Return the [x, y] coordinate for the center point of the cell that contains the specified text.  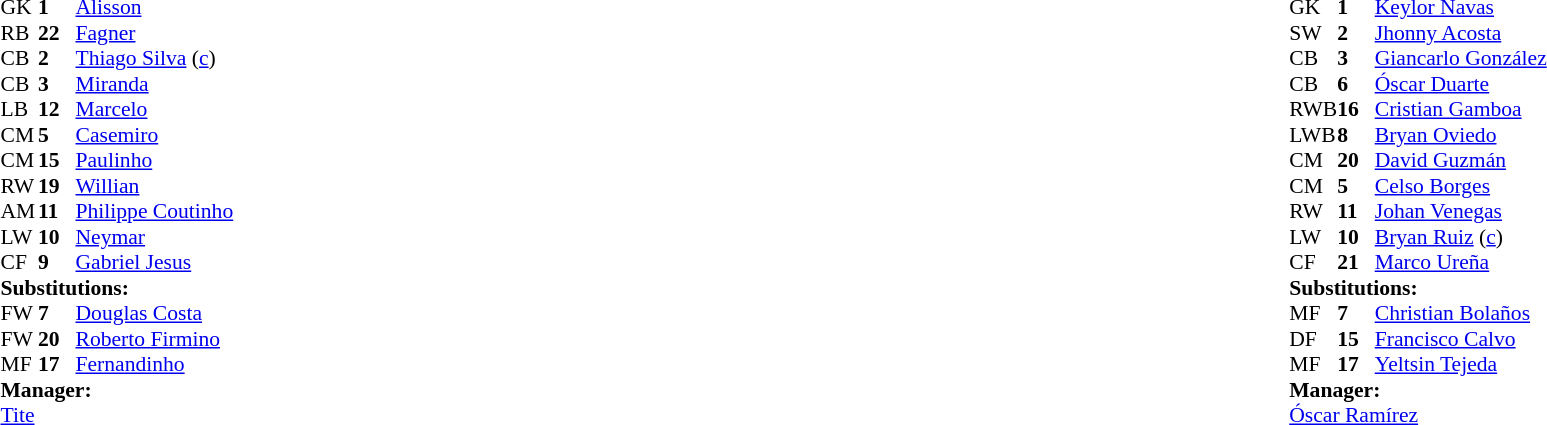
Willian [155, 186]
Christian Bolaños [1461, 313]
Bryan Ruiz (c) [1461, 237]
David Guzmán [1461, 161]
Douglas Costa [155, 313]
9 [57, 263]
Marcelo [155, 109]
19 [57, 186]
RWB [1313, 109]
Francisco Calvo [1461, 339]
Giancarlo González [1461, 59]
Philippe Coutinho [155, 211]
16 [1356, 109]
SW [1313, 33]
Marco Ureña [1461, 263]
Neymar [155, 237]
6 [1356, 84]
Celso Borges [1461, 186]
Jhonny Acosta [1461, 33]
Bryan Oviedo [1461, 135]
Yeltsin Tejeda [1461, 365]
Gabriel Jesus [155, 263]
Roberto Firmino [155, 339]
12 [57, 109]
22 [57, 33]
LWB [1313, 135]
Fagner [155, 33]
AM [19, 211]
Paulinho [155, 161]
8 [1356, 135]
Johan Venegas [1461, 211]
Miranda [155, 84]
DF [1313, 339]
21 [1356, 263]
Thiago Silva (c) [155, 59]
Casemiro [155, 135]
Óscar Duarte [1461, 84]
Fernandinho [155, 365]
LB [19, 109]
Cristian Gamboa [1461, 109]
RB [19, 33]
